Provide the [X, Y] coordinate of the cell's center where the given text is located.  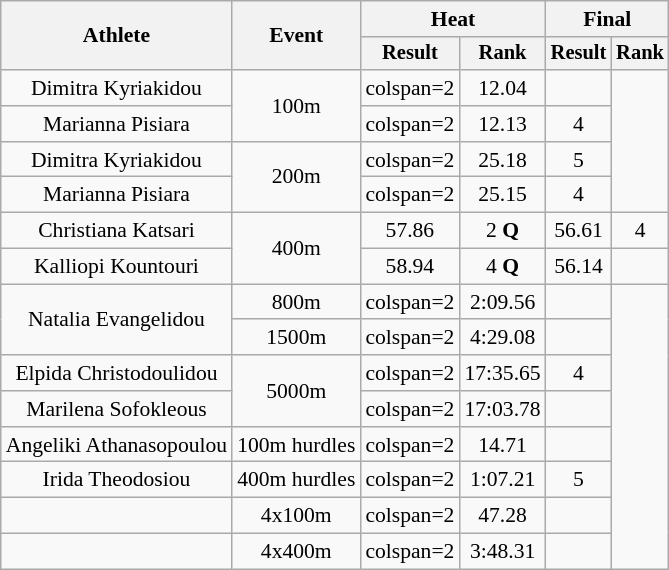
56.14 [579, 267]
100m [296, 106]
57.86 [410, 231]
800m [296, 302]
Athlete [116, 36]
400m hurdles [296, 480]
3:48.31 [502, 552]
47.28 [502, 516]
Final [608, 19]
12.04 [502, 88]
2 Q [502, 231]
12.13 [502, 124]
1:07.21 [502, 480]
4x100m [296, 516]
4x400m [296, 552]
Christiana Katsari [116, 231]
17:35.65 [502, 373]
2:09.56 [502, 302]
17:03.78 [502, 409]
Marilena Sofokleous [116, 409]
Irida Theodosiou [116, 480]
200m [296, 178]
25.15 [502, 195]
4:29.08 [502, 338]
5000m [296, 390]
Natalia Evangelidou [116, 320]
Angeliki Athanasopoulou [116, 445]
4 Q [502, 267]
56.61 [579, 231]
Kalliopi Kountouri [116, 267]
Heat [452, 19]
58.94 [410, 267]
14.71 [502, 445]
Event [296, 36]
Elpida Christodoulidou [116, 373]
1500m [296, 338]
100m hurdles [296, 445]
400m [296, 248]
25.18 [502, 160]
